Capture the cell that displays the provided text and extract its [x, y] central coordinate. 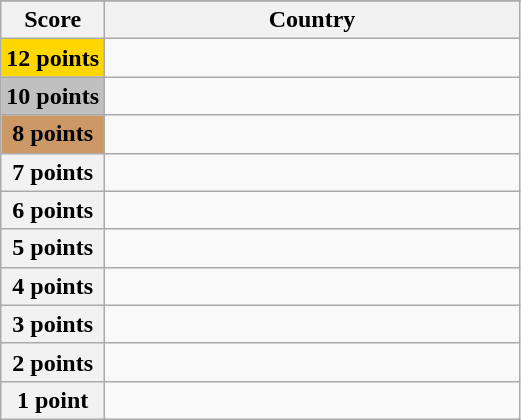
Score [53, 20]
12 points [53, 58]
Country [312, 20]
8 points [53, 134]
1 point [53, 400]
5 points [53, 248]
7 points [53, 172]
3 points [53, 324]
2 points [53, 362]
6 points [53, 210]
10 points [53, 96]
4 points [53, 286]
